Extract the (X, Y) coordinate from the center of the cell holding the provided text.  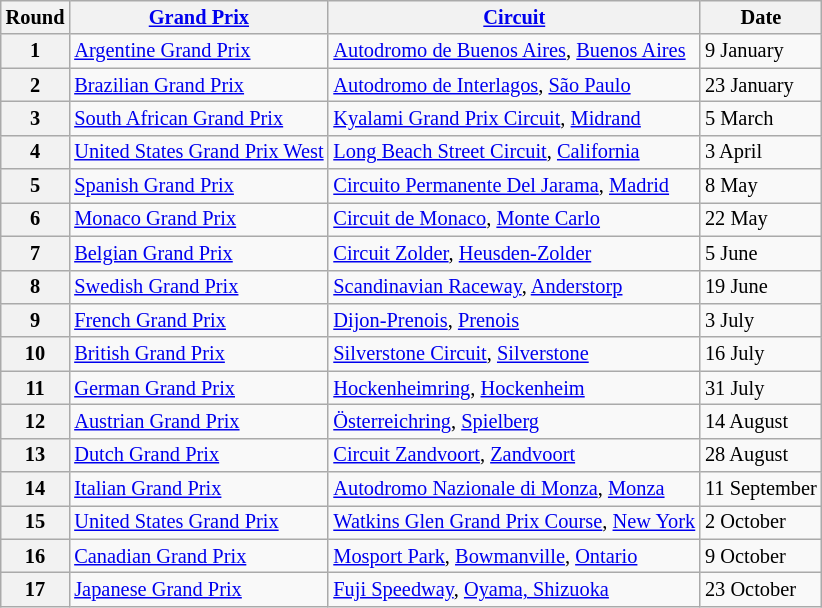
3 July (761, 320)
Fuji Speedway, Oyama, Shizuoka (514, 589)
Brazilian Grand Prix (198, 85)
Circuit Zandvoort, Zandvoort (514, 455)
South African Grand Prix (198, 118)
2 (36, 85)
12 (36, 421)
4 (36, 152)
Date (761, 17)
16 July (761, 354)
Kyalami Grand Prix Circuit, Midrand (514, 118)
11 (36, 388)
German Grand Prix (198, 388)
Austrian Grand Prix (198, 421)
11 September (761, 489)
Hockenheimring, Hockenheim (514, 388)
Autodromo de Buenos Aires, Buenos Aires (514, 51)
United States Grand Prix (198, 522)
British Grand Prix (198, 354)
2 October (761, 522)
22 May (761, 219)
3 April (761, 152)
5 (36, 186)
Argentine Grand Prix (198, 51)
Spanish Grand Prix (198, 186)
13 (36, 455)
Autodromo de Interlagos, São Paulo (514, 85)
Grand Prix (198, 17)
Belgian Grand Prix (198, 253)
10 (36, 354)
9 January (761, 51)
Circuit Zolder, Heusden-Zolder (514, 253)
14 August (761, 421)
Canadian Grand Prix (198, 556)
Österreichring, Spielberg (514, 421)
7 (36, 253)
15 (36, 522)
French Grand Prix (198, 320)
14 (36, 489)
Dutch Grand Prix (198, 455)
Circuit (514, 17)
17 (36, 589)
9 (36, 320)
9 October (761, 556)
Long Beach Street Circuit, California (514, 152)
Swedish Grand Prix (198, 287)
Autodromo Nazionale di Monza, Monza (514, 489)
United States Grand Prix West (198, 152)
8 (36, 287)
1 (36, 51)
23 January (761, 85)
Mosport Park, Bowmanville, Ontario (514, 556)
Round (36, 17)
Monaco Grand Prix (198, 219)
6 (36, 219)
3 (36, 118)
5 March (761, 118)
Italian Grand Prix (198, 489)
31 July (761, 388)
8 May (761, 186)
Dijon-Prenois, Prenois (514, 320)
Watkins Glen Grand Prix Course, New York (514, 522)
16 (36, 556)
28 August (761, 455)
23 October (761, 589)
Circuito Permanente Del Jarama, Madrid (514, 186)
Scandinavian Raceway, Anderstorp (514, 287)
Circuit de Monaco, Monte Carlo (514, 219)
5 June (761, 253)
Silverstone Circuit, Silverstone (514, 354)
19 June (761, 287)
Japanese Grand Prix (198, 589)
